Determine the [x, y] coordinate at the center of the cell enclosing the given text.  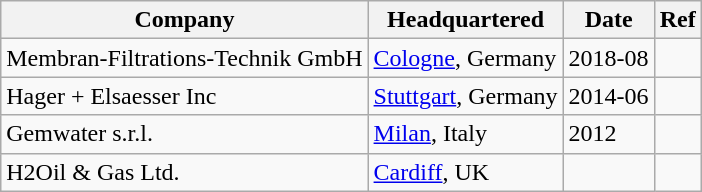
Membran-Filtrations-Technik GmbH [184, 58]
H2Oil & Gas Ltd. [184, 172]
Milan, Italy [466, 134]
2018-08 [608, 58]
Gemwater s.r.l. [184, 134]
Headquartered [466, 20]
2012 [608, 134]
Cologne, Germany [466, 58]
Stuttgart, Germany [466, 96]
Ref [678, 20]
Cardiff, UK [466, 172]
Date [608, 20]
2014-06 [608, 96]
Company [184, 20]
Hager + Elsaesser Inc [184, 96]
